Extract the (X, Y) coordinate from the center of the cell holding the provided text.  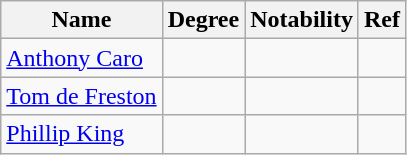
Anthony Caro (82, 58)
Phillip King (82, 134)
Ref (382, 20)
Name (82, 20)
Degree (204, 20)
Tom de Freston (82, 96)
Notability (302, 20)
